Capture the cell that displays the provided text and extract its [X, Y] central coordinate. 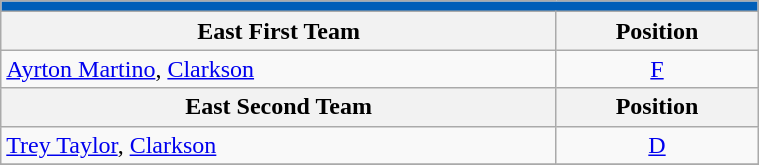
Ayrton Martino, Clarkson [279, 69]
East Second Team [279, 107]
F [656, 69]
East First Team [279, 31]
D [656, 145]
Trey Taylor, Clarkson [279, 145]
